For the text-containing cell, return its midpoint in [x, y] coordinate format. 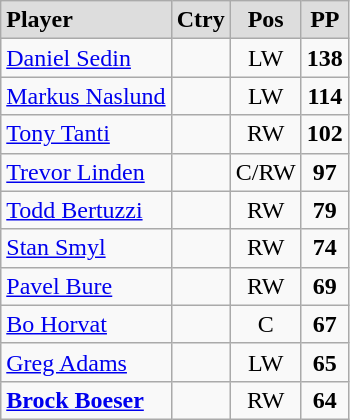
Pos [266, 20]
67 [324, 324]
Player [86, 20]
Daniel Sedin [86, 58]
64 [324, 400]
65 [324, 362]
C/RW [266, 172]
102 [324, 134]
69 [324, 286]
Pavel Bure [86, 286]
74 [324, 248]
Bo Horvat [86, 324]
PP [324, 20]
79 [324, 210]
Brock Boeser [86, 400]
Tony Tanti [86, 134]
Greg Adams [86, 362]
Stan Smyl [86, 248]
Ctry [200, 20]
Markus Naslund [86, 96]
C [266, 324]
Todd Bertuzzi [86, 210]
138 [324, 58]
97 [324, 172]
Trevor Linden [86, 172]
114 [324, 96]
